Scan for the cell matching the given text and deliver its (X, Y) coordinate at center. 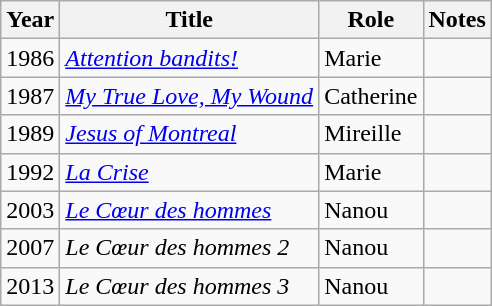
Title (190, 20)
La Crise (190, 172)
Jesus of Montreal (190, 134)
1992 (30, 172)
Le Cœur des hommes 3 (190, 286)
Le Cœur des hommes 2 (190, 248)
1989 (30, 134)
Notes (457, 20)
2003 (30, 210)
My True Love, My Wound (190, 96)
Year (30, 20)
Le Cœur des hommes (190, 210)
2013 (30, 286)
1987 (30, 96)
Mireille (371, 134)
Catherine (371, 96)
Attention bandits! (190, 58)
2007 (30, 248)
Role (371, 20)
1986 (30, 58)
